Extract the [x, y] coordinate from the center of the cell holding the provided text.  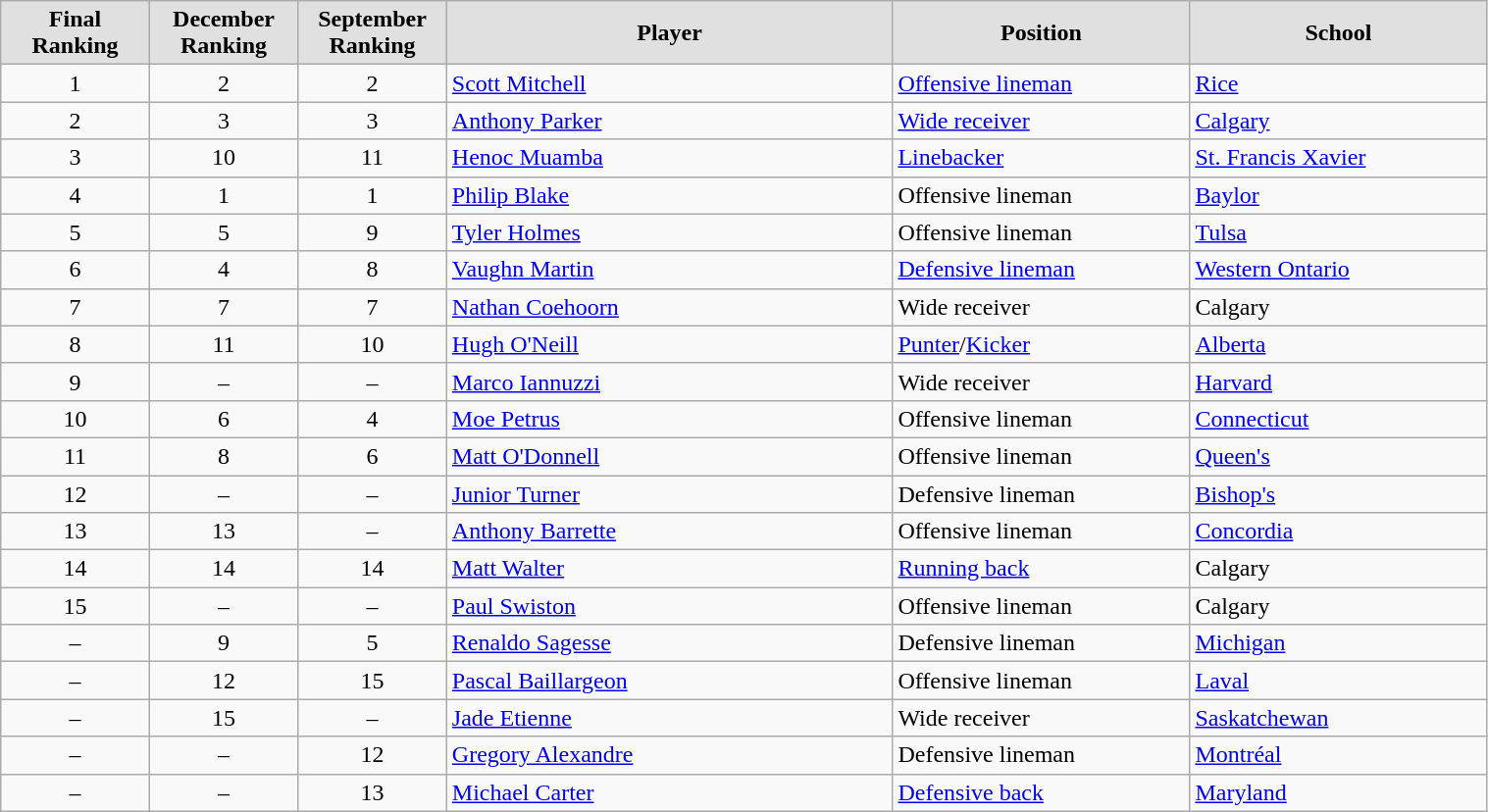
Paul Swiston [669, 606]
Pascal Baillargeon [669, 681]
Defensive back [1042, 792]
Tulsa [1338, 232]
Linebacker [1042, 158]
Marco Iannuzzi [669, 381]
Laval [1338, 681]
Jade Etienne [669, 718]
Michael Carter [669, 792]
St. Francis Xavier [1338, 158]
SeptemberRanking [373, 33]
Gregory Alexandre [669, 755]
School [1338, 33]
Player [669, 33]
Position [1042, 33]
Alberta [1338, 344]
Vaughn Martin [669, 270]
Punter/Kicker [1042, 344]
Connecticut [1338, 419]
Concordia [1338, 532]
Anthony Barrette [669, 532]
Matt Walter [669, 569]
Montréal [1338, 755]
Queen's [1338, 456]
Baylor [1338, 195]
Western Ontario [1338, 270]
Bishop's [1338, 493]
FinalRanking [76, 33]
DecemberRanking [224, 33]
Nathan Coehoorn [669, 307]
Junior Turner [669, 493]
Running back [1042, 569]
Saskatchewan [1338, 718]
Moe Petrus [669, 419]
Scott Mitchell [669, 83]
Tyler Holmes [669, 232]
Renaldo Sagesse [669, 643]
Rice [1338, 83]
Anthony Parker [669, 121]
Matt O'Donnell [669, 456]
Hugh O'Neill [669, 344]
Harvard [1338, 381]
Maryland [1338, 792]
Philip Blake [669, 195]
Henoc Muamba [669, 158]
Michigan [1338, 643]
